Output the (X, Y) coordinate of the center of the cell containing the given text.  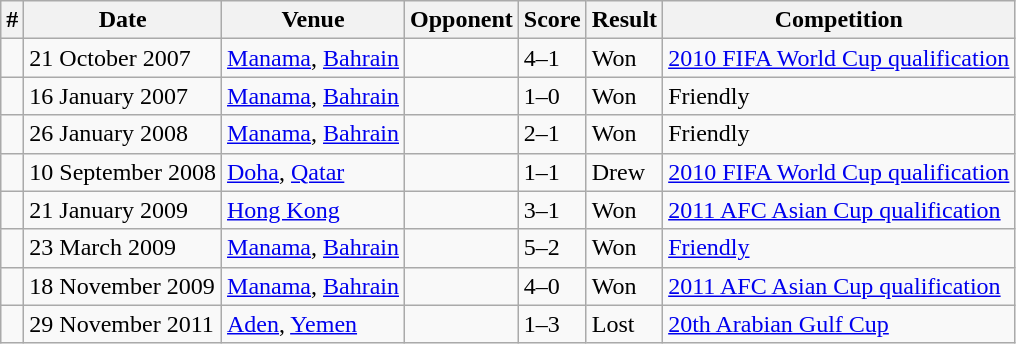
1–1 (552, 172)
Venue (314, 20)
1–0 (552, 96)
Competition (839, 20)
20th Arabian Gulf Cup (839, 324)
Date (123, 20)
26 January 2008 (123, 134)
Score (552, 20)
Hong Kong (314, 210)
Opponent (462, 20)
Aden, Yemen (314, 324)
3–1 (552, 210)
Doha, Qatar (314, 172)
23 March 2009 (123, 248)
16 January 2007 (123, 96)
4–1 (552, 58)
Result (624, 20)
21 October 2007 (123, 58)
Lost (624, 324)
4–0 (552, 286)
# (12, 20)
Drew (624, 172)
5–2 (552, 248)
1–3 (552, 324)
29 November 2011 (123, 324)
18 November 2009 (123, 286)
21 January 2009 (123, 210)
10 September 2008 (123, 172)
2–1 (552, 134)
